Return the (X, Y) coordinate for the center point of the cell that contains the specified text.  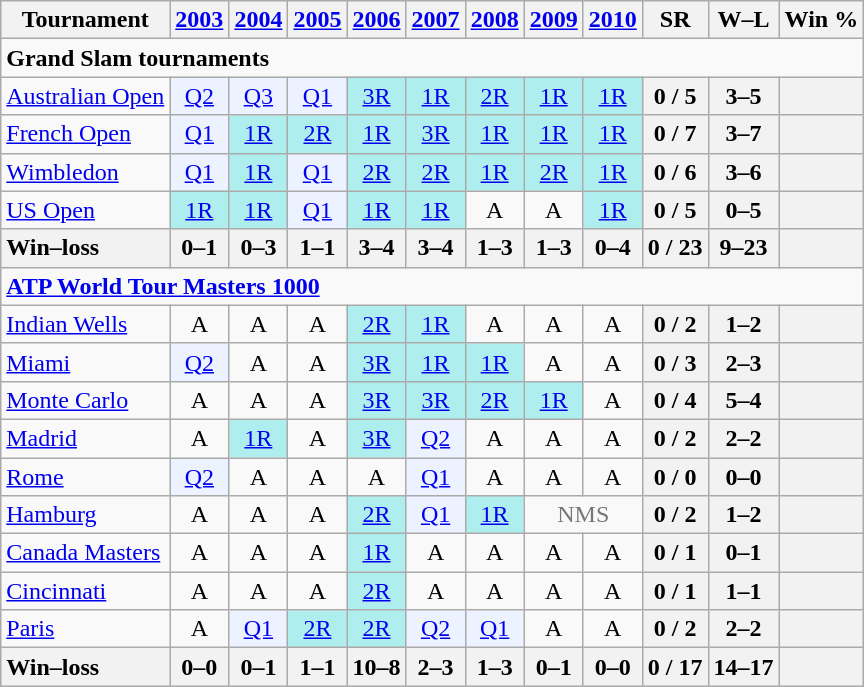
2005 (318, 20)
0 / 4 (675, 400)
Rome (86, 477)
5–4 (744, 400)
2003 (200, 20)
Q3 (258, 96)
ATP World Tour Masters 1000 (432, 286)
Tournament (86, 20)
Hamburg (86, 515)
2006 (376, 20)
0 / 23 (675, 248)
3–5 (744, 96)
US Open (86, 210)
Grand Slam tournaments (432, 58)
French Open (86, 134)
2010 (612, 20)
Win % (822, 20)
2004 (258, 20)
NMS (583, 515)
3–6 (744, 172)
Canada Masters (86, 553)
2008 (494, 20)
0 / 6 (675, 172)
Wimbledon (86, 172)
0 / 3 (675, 362)
Madrid (86, 438)
Paris (86, 629)
Indian Wells (86, 324)
Cincinnati (86, 591)
0–4 (612, 248)
Miami (86, 362)
3–7 (744, 134)
Australian Open (86, 96)
0 / 7 (675, 134)
W–L (744, 20)
0 / 0 (675, 477)
Monte Carlo (86, 400)
SR (675, 20)
2007 (436, 20)
9–23 (744, 248)
0–3 (258, 248)
14–17 (744, 667)
2009 (554, 20)
0–5 (744, 210)
0 / 17 (675, 667)
10–8 (376, 667)
